Extract the [x, y] coordinate from the center of the cell holding the provided text.  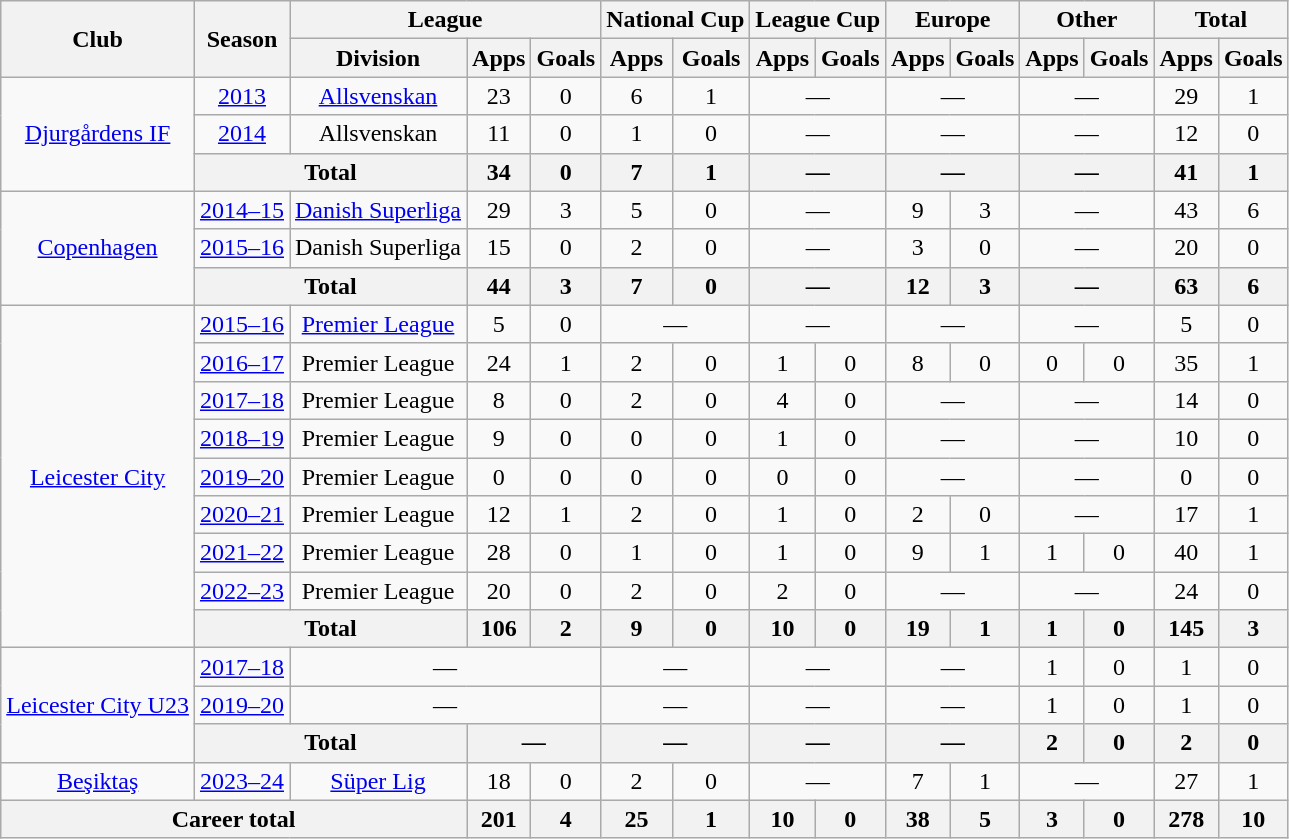
106 [499, 629]
145 [1186, 629]
Süper Lig [378, 781]
Europe [953, 20]
National Cup [676, 20]
Club [98, 39]
League Cup [818, 20]
Beşiktaş [98, 781]
2022–23 [242, 591]
Season [242, 39]
14 [1186, 400]
League [446, 20]
201 [499, 819]
11 [499, 134]
19 [918, 629]
34 [499, 172]
38 [918, 819]
40 [1186, 553]
2021–22 [242, 553]
2016–17 [242, 362]
2020–21 [242, 515]
18 [499, 781]
28 [499, 553]
44 [499, 286]
23 [499, 96]
Copenhagen [98, 248]
Djurgårdens IF [98, 134]
Division [378, 58]
Other [1087, 20]
63 [1186, 286]
17 [1186, 515]
27 [1186, 781]
35 [1186, 362]
2023–24 [242, 781]
Leicester City [98, 476]
2014–15 [242, 210]
2014 [242, 134]
41 [1186, 172]
Career total [234, 819]
Leicester City U23 [98, 705]
2018–19 [242, 438]
43 [1186, 210]
2013 [242, 96]
15 [499, 248]
278 [1186, 819]
25 [637, 819]
